Find where the given text appears and provide that cell's center as [x, y] coordinate. 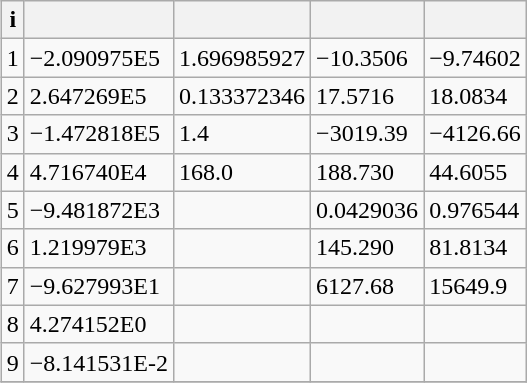
44.6055 [476, 172]
−2.090975E5 [98, 58]
2.647269E5 [98, 96]
4 [12, 172]
−9.627993E1 [98, 286]
7 [12, 286]
3 [12, 134]
−3019.39 [368, 134]
18.0834 [476, 96]
8 [12, 324]
1.4 [242, 134]
−1.472818E5 [98, 134]
9 [12, 362]
1.696985927 [242, 58]
−9.481872E3 [98, 210]
−8.141531E-2 [98, 362]
4.274152E0 [98, 324]
−4126.66 [476, 134]
0.976544 [476, 210]
i [12, 20]
168.0 [242, 172]
6 [12, 248]
145.290 [368, 248]
1 [12, 58]
81.8134 [476, 248]
−10.3506 [368, 58]
−9.74602 [476, 58]
17.5716 [368, 96]
6127.68 [368, 286]
5 [12, 210]
15649.9 [476, 286]
1.219979E3 [98, 248]
188.730 [368, 172]
0.0429036 [368, 210]
4.716740E4 [98, 172]
0.133372346 [242, 96]
2 [12, 96]
